Return (X, Y) of the center of cell containing provided text 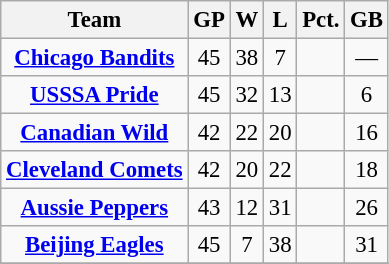
Pct. (321, 20)
Cleveland Comets (94, 170)
6 (367, 95)
— (367, 58)
18 (367, 170)
Chicago Bandits (94, 58)
16 (367, 133)
12 (246, 208)
Beijing Eagles (94, 245)
USSSA Pride (94, 95)
Team (94, 20)
43 (209, 208)
26 (367, 208)
L (280, 20)
32 (246, 95)
W (246, 20)
Aussie Peppers (94, 208)
Canadian Wild (94, 133)
GB (367, 20)
GP (209, 20)
13 (280, 95)
